Return [x, y] of the center of cell containing provided text 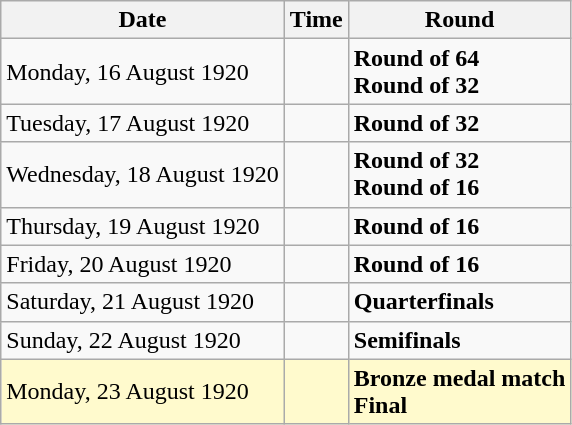
Saturday, 21 August 1920 [143, 302]
Bronze medal matchFinal [460, 392]
Date [143, 20]
Thursday, 19 August 1920 [143, 226]
Sunday, 22 August 1920 [143, 340]
Monday, 23 August 1920 [143, 392]
Tuesday, 17 August 1920 [143, 123]
Time [316, 20]
Quarterfinals [460, 302]
Friday, 20 August 1920 [143, 264]
Round of 32Round of 16 [460, 174]
Wednesday, 18 August 1920 [143, 174]
Round of 64Round of 32 [460, 72]
Round of 32 [460, 123]
Round [460, 20]
Monday, 16 August 1920 [143, 72]
Semifinals [460, 340]
